For the text-containing cell, return its midpoint in (X, Y) coordinate format. 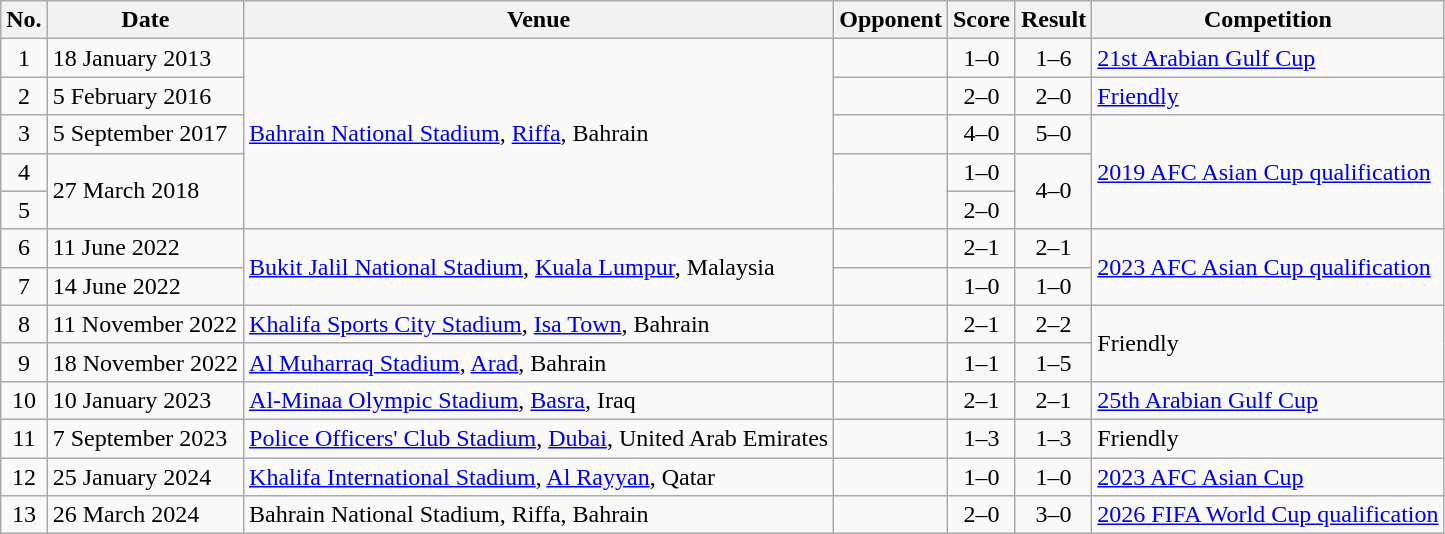
27 March 2018 (145, 191)
8 (24, 324)
25th Arabian Gulf Cup (1268, 400)
3 (24, 134)
Competition (1268, 20)
Police Officers' Club Stadium, Dubai, United Arab Emirates (539, 438)
Venue (539, 20)
26 March 2024 (145, 515)
Score (981, 20)
7 (24, 286)
Bukit Jalil National Stadium, Kuala Lumpur, Malaysia (539, 267)
1–1 (981, 362)
3–0 (1053, 515)
2026 FIFA World Cup qualification (1268, 515)
2023 AFC Asian Cup qualification (1268, 267)
Khalifa International Stadium, Al Rayyan, Qatar (539, 477)
Khalifa Sports City Stadium, Isa Town, Bahrain (539, 324)
12 (24, 477)
Al-Minaa Olympic Stadium, Basra, Iraq (539, 400)
11 June 2022 (145, 248)
9 (24, 362)
7 September 2023 (145, 438)
10 January 2023 (145, 400)
11 (24, 438)
13 (24, 515)
21st Arabian Gulf Cup (1268, 58)
18 January 2013 (145, 58)
No. (24, 20)
5 September 2017 (145, 134)
5 (24, 210)
5–0 (1053, 134)
1 (24, 58)
14 June 2022 (145, 286)
10 (24, 400)
2019 AFC Asian Cup qualification (1268, 172)
11 November 2022 (145, 324)
Al Muharraq Stadium, Arad, Bahrain (539, 362)
Opponent (891, 20)
1–5 (1053, 362)
18 November 2022 (145, 362)
4 (24, 172)
1–6 (1053, 58)
Result (1053, 20)
2 (24, 96)
2023 AFC Asian Cup (1268, 477)
2–2 (1053, 324)
6 (24, 248)
Date (145, 20)
25 January 2024 (145, 477)
5 February 2016 (145, 96)
